For the text-containing cell, return its midpoint in (x, y) coordinate format. 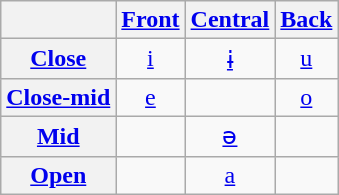
Close-mid (58, 97)
Mid (58, 136)
ə (230, 136)
Front (150, 20)
Open (58, 175)
ɨ (230, 59)
i (150, 59)
Central (230, 20)
e (150, 97)
a (230, 175)
u (306, 59)
o (306, 97)
Close (58, 59)
Back (306, 20)
